Find where the given text appears and provide that cell's center as (x, y) coordinate. 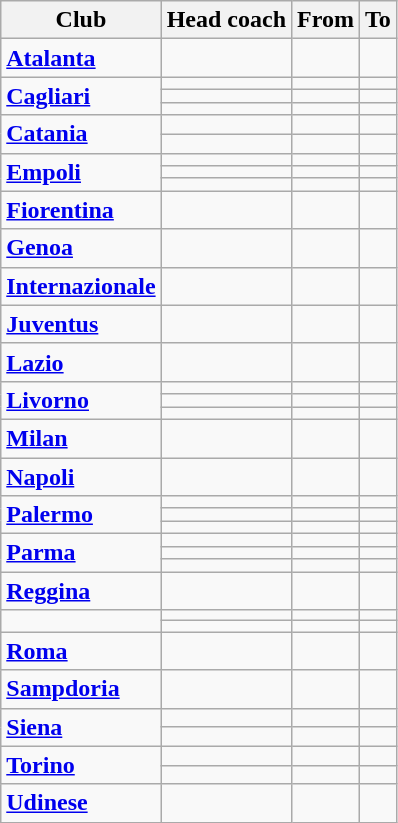
Atalanta (81, 58)
Cagliari (81, 96)
Udinese (81, 803)
To (378, 20)
Napoli (81, 477)
Empoli (81, 172)
Catania (81, 134)
Lazio (81, 362)
Club (81, 20)
Internazionale (81, 286)
Roma (81, 651)
Milan (81, 438)
Juventus (81, 324)
Genoa (81, 248)
Palermo (81, 515)
Siena (81, 727)
Fiorentina (81, 210)
Livorno (81, 400)
Torino (81, 765)
From (326, 20)
Head coach (226, 20)
Sampdoria (81, 689)
Reggina (81, 591)
Parma (81, 553)
